Output the (x, y) coordinate of the center of the cell containing the given text.  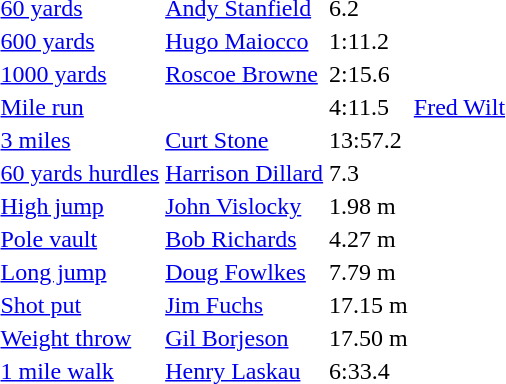
Bob Richards (244, 239)
Roscoe Browne (244, 74)
Fred Wilt (459, 107)
7.3 (369, 173)
Curt Stone (244, 140)
Hugo Maiocco (244, 41)
7.79 m (369, 272)
4.27 m (369, 239)
2:15.6 (369, 74)
Jim Fuchs (244, 305)
Gil Borjeson (244, 338)
Harrison Dillard (244, 173)
Doug Fowlkes (244, 272)
4:11.5 (369, 107)
1:11.2 (369, 41)
John Vislocky (244, 206)
1.98 m (369, 206)
17.50 m (369, 338)
13:57.2 (369, 140)
17.15 m (369, 305)
